Extract the (x, y) coordinate from the center of the cell holding the provided text.  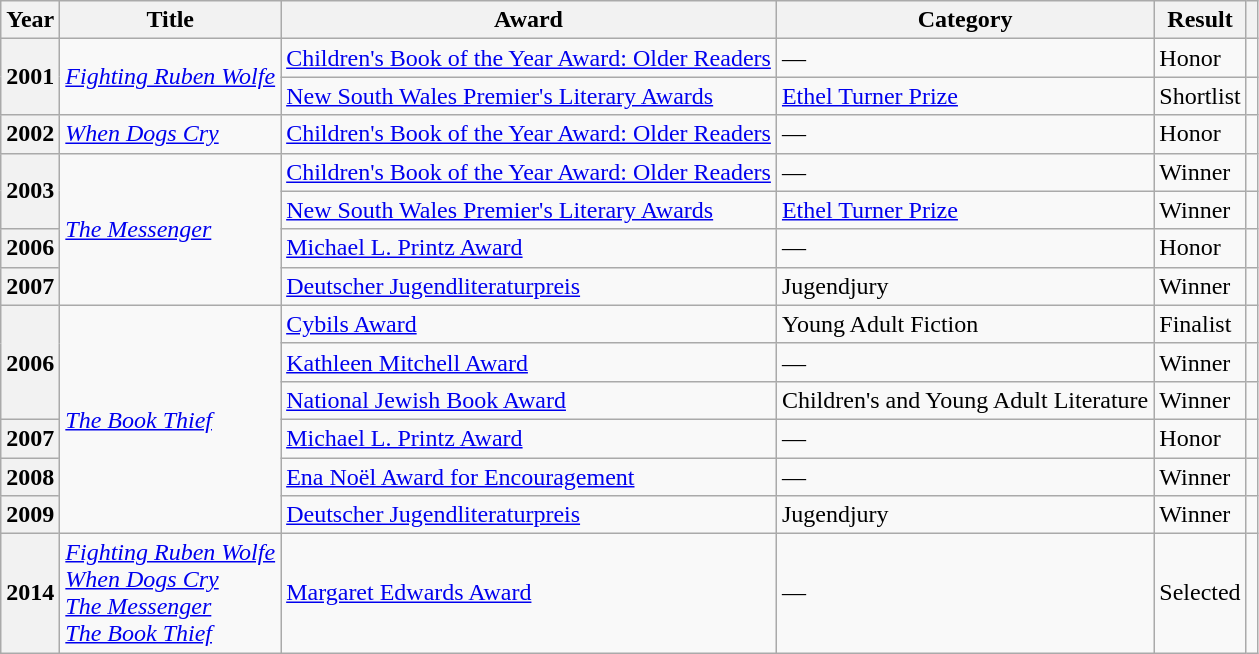
2003 (30, 191)
The Messenger (170, 229)
Shortlist (1200, 96)
2008 (30, 477)
Kathleen Mitchell Award (529, 362)
Category (964, 20)
Cybils Award (529, 324)
When Dogs Cry (170, 134)
2002 (30, 134)
The Book Thief (170, 419)
Fighting Ruben WolfeWhen Dogs CryThe MessengerThe Book Thief (170, 594)
National Jewish Book Award (529, 400)
Title (170, 20)
Award (529, 20)
Result (1200, 20)
Margaret Edwards Award (529, 594)
Ena Noël Award for Encouragement (529, 477)
Finalist (1200, 324)
2001 (30, 77)
Fighting Ruben Wolfe (170, 77)
Young Adult Fiction (964, 324)
Children's and Young Adult Literature (964, 400)
2014 (30, 594)
Year (30, 20)
Selected (1200, 594)
2009 (30, 515)
